From the cell containing the given text, extract its center point as (X, Y) coordinate. 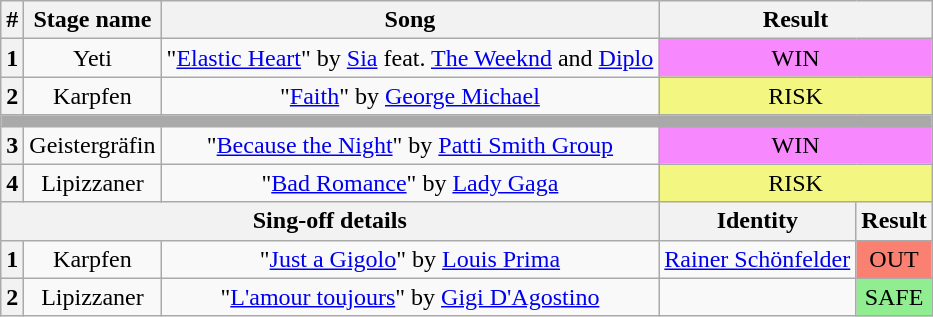
"Elastic Heart" by Sia feat. The Weeknd and Diplo (410, 58)
"L'amour toujours" by Gigi D'Agostino (410, 297)
OUT (894, 259)
3 (12, 145)
"Bad Romance" by Lady Gaga (410, 183)
Song (410, 20)
Geistergräfin (92, 145)
Identity (758, 221)
"Just a Gigolo" by Louis Prima (410, 259)
Rainer Schönfelder (758, 259)
"Because the Night" by Patti Smith Group (410, 145)
# (12, 20)
"Faith" by George Michael (410, 96)
Yeti (92, 58)
SAFE (894, 297)
Sing-off details (330, 221)
Stage name (92, 20)
4 (12, 183)
